Determine the (x, y) coordinate at the center of the cell enclosing the given text.  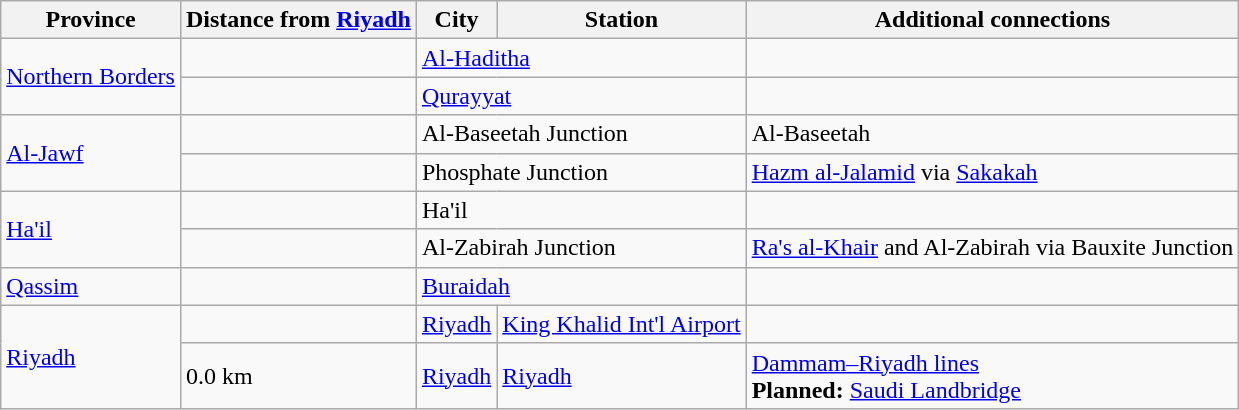
Dammam–Riyadh linesPlanned: Saudi Landbridge (992, 376)
Province (91, 20)
City (456, 20)
King Khalid Int'l Airport (622, 324)
Al-Haditha (581, 58)
Buraidah (581, 286)
Phosphate Junction (581, 172)
Qassim (91, 286)
Ra's al-Khair and Al-Zabirah via Bauxite Junction (992, 248)
0.0 km (298, 376)
Station (622, 20)
Additional connections (992, 20)
Al-Baseetah (992, 134)
Northern Borders (91, 77)
Hazm al-Jalamid via Sakakah (992, 172)
Al-Jawf (91, 153)
Al-Baseetah Junction (581, 134)
Qurayyat (581, 96)
Al-Zabirah Junction (581, 248)
Distance from Riyadh (298, 20)
